Return [x, y] of the center of cell containing provided text 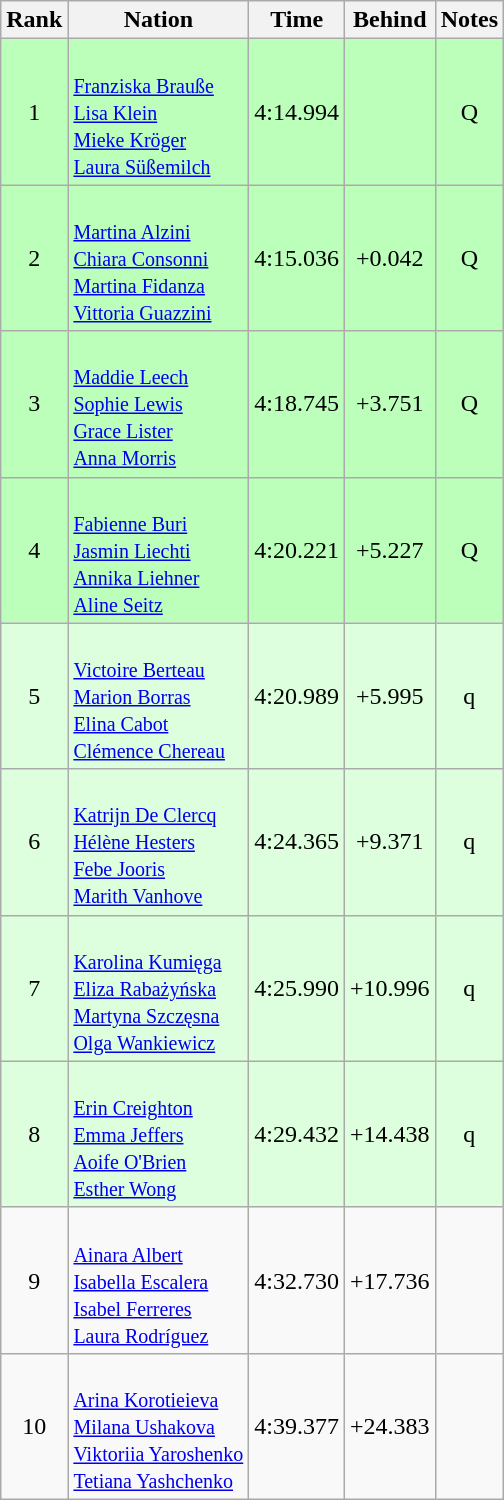
Ainara AlbertIsabella EscaleraIsabel FerreresLaura Rodríguez [158, 1280]
Franziska BraußeLisa KleinMieke KrögerLaura Süßemilch [158, 112]
4:20.989 [297, 696]
+5.227 [390, 550]
4:20.221 [297, 550]
4:29.432 [297, 1134]
2 [34, 258]
1 [34, 112]
+0.042 [390, 258]
+3.751 [390, 404]
6 [34, 842]
4:32.730 [297, 1280]
Notes [469, 20]
5 [34, 696]
4:14.994 [297, 112]
4:18.745 [297, 404]
Time [297, 20]
+17.736 [390, 1280]
4:15.036 [297, 258]
7 [34, 988]
Behind [390, 20]
Maddie LeechSophie LewisGrace ListerAnna Morris [158, 404]
+9.371 [390, 842]
4:24.365 [297, 842]
4:39.377 [297, 1426]
Rank [34, 20]
+24.383 [390, 1426]
Martina AlziniChiara ConsonniMartina FidanzaVittoria Guazzini [158, 258]
+10.996 [390, 988]
Fabienne BuriJasmin LiechtiAnnika LiehnerAline Seitz [158, 550]
Katrijn De ClercqHélène HestersFebe JoorisMarith Vanhove [158, 842]
+5.995 [390, 696]
+14.438 [390, 1134]
4:25.990 [297, 988]
Erin CreightonEmma JeffersAoife O'BrienEsther Wong [158, 1134]
8 [34, 1134]
9 [34, 1280]
Nation [158, 20]
Karolina KumięgaEliza RabażyńskaMartyna SzczęsnaOlga Wankiewicz [158, 988]
4 [34, 550]
Arina KorotieievaMilana UshakovaViktoriia YaroshenkoTetiana Yashchenko [158, 1426]
Victoire BerteauMarion BorrasElina CabotClémence Chereau [158, 696]
3 [34, 404]
10 [34, 1426]
